Detect which cell encompasses the target text, then output its [X, Y] center coordinate. 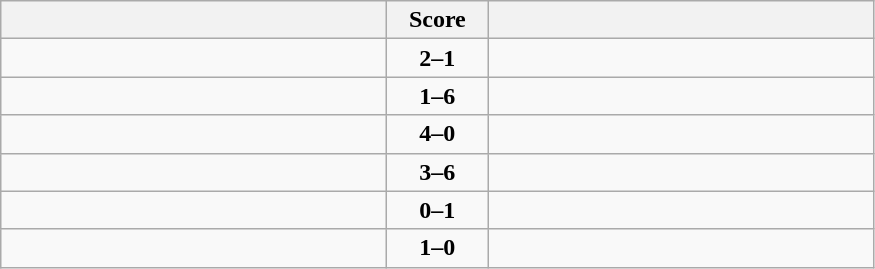
1–0 [438, 248]
1–6 [438, 96]
0–1 [438, 210]
Score [438, 20]
2–1 [438, 58]
4–0 [438, 134]
3–6 [438, 172]
